Scan for the cell matching the given text and deliver its [x, y] coordinate at center. 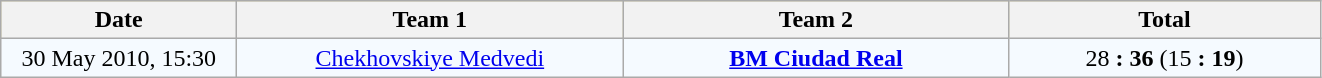
Team 2 [816, 20]
Team 1 [430, 20]
Total [1164, 20]
28 : 36 (15 : 19) [1164, 58]
Chekhovskiye Medvedi [430, 58]
BM Ciudad Real [816, 58]
30 May 2010, 15:30 [119, 58]
Date [119, 20]
